Scan for the cell matching the given text and deliver its [X, Y] coordinate at center. 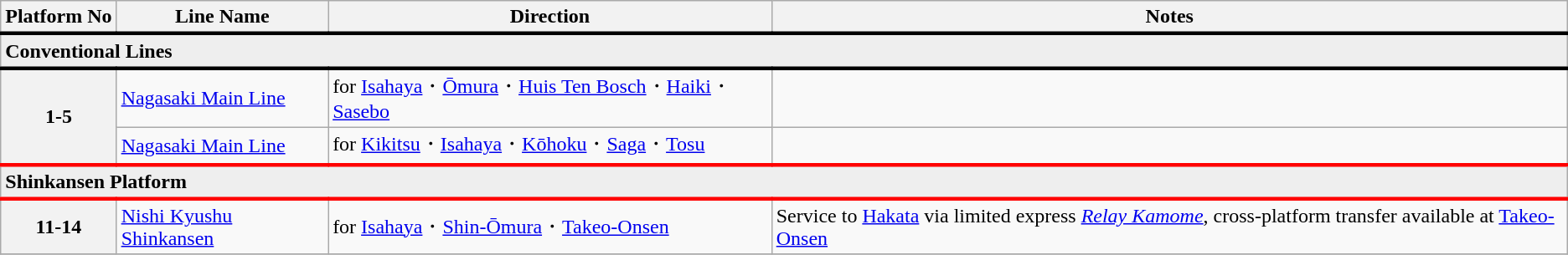
Service to Hakata via limited express Relay Kamome, cross-platform transfer available at Takeo-Onsen [1169, 227]
11-14 [59, 227]
Line Name [222, 18]
for Kikitsu・Isahaya・Kōhoku・Saga・Tosu [550, 145]
1-5 [59, 115]
Conventional Lines [784, 50]
Notes [1169, 18]
Platform No [59, 18]
Nishi Kyushu Shinkansen [222, 227]
for Isahaya・Shin-Ōmura・Takeo-Onsen [550, 227]
for Isahaya・Ōmura・Huis Ten Bosch・Haiki・Sasebo [550, 97]
Direction [550, 18]
Shinkansen Platform [784, 181]
